Provide the [x, y] coordinate of the cell's center where the given text is located.  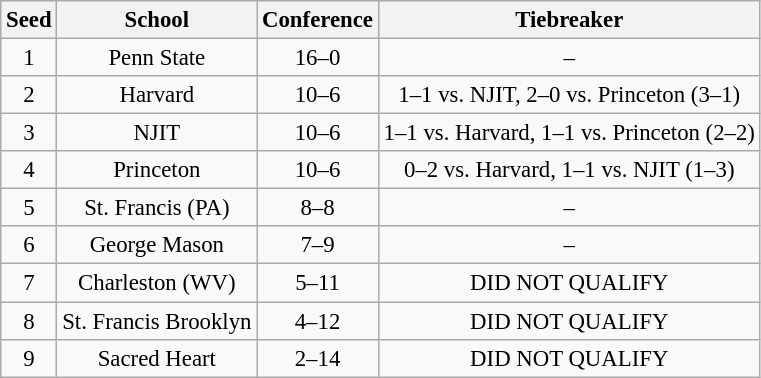
6 [29, 245]
St. Francis Brooklyn [157, 321]
Seed [29, 20]
0–2 vs. Harvard, 1–1 vs. NJIT (1–3) [569, 170]
George Mason [157, 245]
Conference [318, 20]
3 [29, 133]
8–8 [318, 208]
School [157, 20]
4–12 [318, 321]
St. Francis (PA) [157, 208]
2–14 [318, 358]
Tiebreaker [569, 20]
1–1 vs. Harvard, 1–1 vs. Princeton (2–2) [569, 133]
7–9 [318, 245]
Harvard [157, 95]
Princeton [157, 170]
Charleston (WV) [157, 283]
5 [29, 208]
4 [29, 170]
9 [29, 358]
2 [29, 95]
7 [29, 283]
16–0 [318, 58]
1–1 vs. NJIT, 2–0 vs. Princeton (3–1) [569, 95]
8 [29, 321]
Sacred Heart [157, 358]
Penn State [157, 58]
1 [29, 58]
NJIT [157, 133]
5–11 [318, 283]
